For the text-containing cell, return its midpoint in (x, y) coordinate format. 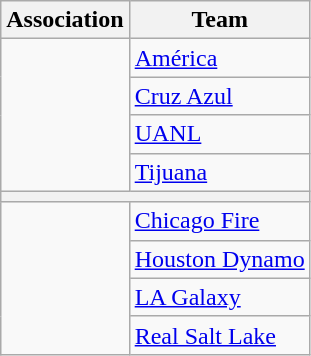
Real Salt Lake (220, 335)
Chicago Fire (220, 221)
Houston Dynamo (220, 259)
Association (65, 20)
Tijuana (220, 172)
Cruz Azul (220, 96)
UANL (220, 134)
LA Galaxy (220, 297)
América (220, 58)
Team (220, 20)
